Find where the given text appears and provide that cell's center as (X, Y) coordinate. 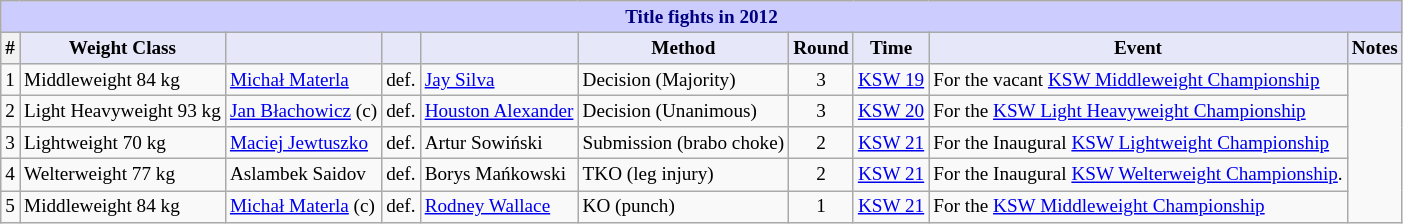
Round (822, 48)
Rodney Wallace (499, 206)
Borys Mańkowski (499, 175)
Maciej Jewtuszko (303, 143)
KSW 19 (890, 80)
Michał Materla (303, 80)
Michał Materla (c) (303, 206)
Jay Silva (499, 80)
Decision (Unanimous) (684, 111)
Decision (Majority) (684, 80)
Houston Alexander (499, 111)
For the KSW Middleweight Championship (1138, 206)
Welterweight 77 kg (123, 175)
Artur Sowiński (499, 143)
For the KSW Light Heavyweight Championship (1138, 111)
Weight Class (123, 48)
Time (890, 48)
Submission (brabo choke) (684, 143)
For the Inaugural KSW Lightweight Championship (1138, 143)
Aslambek Saidov (303, 175)
KO (punch) (684, 206)
Lightweight 70 kg (123, 143)
For the Inaugural KSW Welterweight Championship. (1138, 175)
Title fights in 2012 (702, 17)
Notes (1374, 48)
KSW 20 (890, 111)
# (10, 48)
Light Heavyweight 93 kg (123, 111)
5 (10, 206)
TKO (leg injury) (684, 175)
Event (1138, 48)
For the vacant KSW Middleweight Championship (1138, 80)
Jan Błachowicz (c) (303, 111)
Method (684, 48)
4 (10, 175)
